Search for the cell housing the specified text and yield its [x, y] center coordinate. 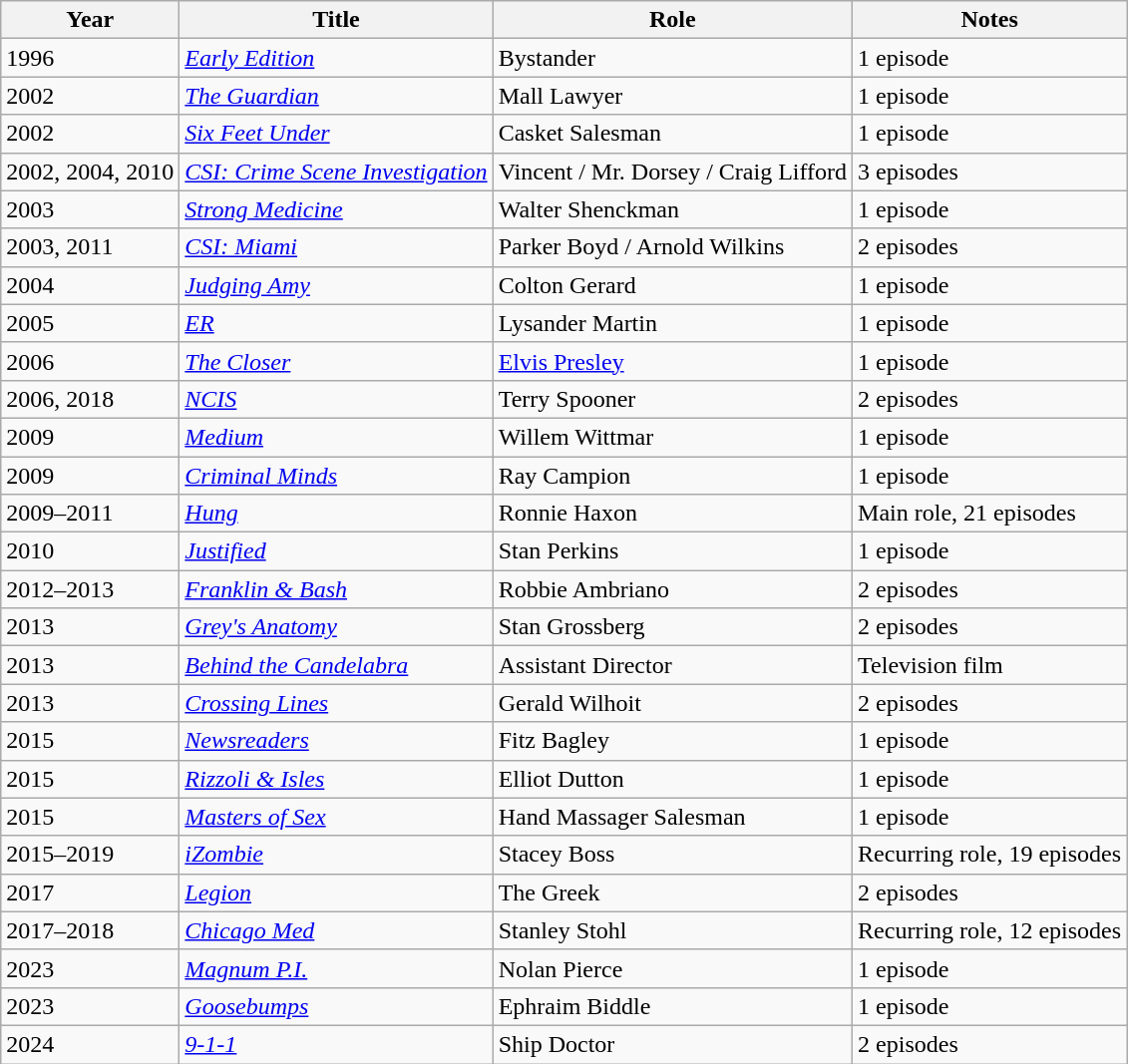
Stacey Boss [672, 855]
Year [90, 20]
2005 [90, 323]
Nolan Pierce [672, 968]
Role [672, 20]
CSI: Crime Scene Investigation [336, 172]
Elliot Dutton [672, 779]
2003, 2011 [90, 247]
Crossing Lines [336, 703]
Recurring role, 12 episodes [989, 930]
2006, 2018 [90, 399]
Stan Perkins [672, 551]
The Closer [336, 361]
2017 [90, 892]
2017–2018 [90, 930]
Judging Amy [336, 285]
Grey's Anatomy [336, 627]
Colton Gerard [672, 285]
Stanley Stohl [672, 930]
Recurring role, 19 episodes [989, 855]
The Guardian [336, 96]
Notes [989, 20]
Bystander [672, 58]
2012–2013 [90, 589]
Chicago Med [336, 930]
Vincent / Mr. Dorsey / Craig Lifford [672, 172]
Stan Grossberg [672, 627]
Robbie Ambriano [672, 589]
Justified [336, 551]
Legion [336, 892]
Ship Doctor [672, 1044]
Mall Lawyer [672, 96]
2010 [90, 551]
Title [336, 20]
2024 [90, 1044]
2009–2011 [90, 514]
Terry Spooner [672, 399]
1996 [90, 58]
Criminal Minds [336, 476]
2015–2019 [90, 855]
Newsreaders [336, 741]
Behind the Candelabra [336, 665]
Willem Wittmar [672, 437]
Assistant Director [672, 665]
Lysander Martin [672, 323]
Ronnie Haxon [672, 514]
3 episodes [989, 172]
Strong Medicine [336, 209]
Casket Salesman [672, 134]
Hung [336, 514]
ER [336, 323]
Franklin & Bash [336, 589]
CSI: Miami [336, 247]
The Greek [672, 892]
Early Edition [336, 58]
Walter Shenckman [672, 209]
9-1-1 [336, 1044]
NCIS [336, 399]
Hand Massager Salesman [672, 817]
Television film [989, 665]
Parker Boyd / Arnold Wilkins [672, 247]
Medium [336, 437]
Main role, 21 episodes [989, 514]
iZombie [336, 855]
Elvis Presley [672, 361]
Magnum P.I. [336, 968]
2004 [90, 285]
Rizzoli & Isles [336, 779]
Fitz Bagley [672, 741]
Ray Campion [672, 476]
Ephraim Biddle [672, 1006]
2002, 2004, 2010 [90, 172]
Goosebumps [336, 1006]
2003 [90, 209]
Masters of Sex [336, 817]
Gerald Wilhoit [672, 703]
Six Feet Under [336, 134]
2006 [90, 361]
